Scan for the cell matching the given text and deliver its [X, Y] coordinate at center. 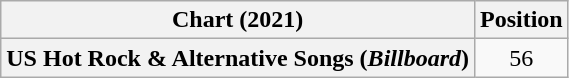
56 [521, 58]
Chart (2021) [238, 20]
US Hot Rock & Alternative Songs (Billboard) [238, 58]
Position [521, 20]
